Detect which cell encompasses the target text, then output its (X, Y) center coordinate. 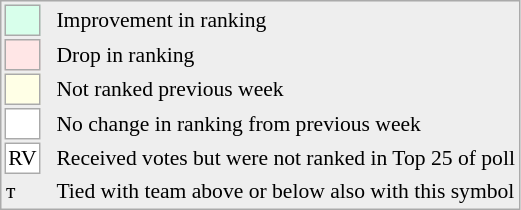
Drop in ranking (286, 55)
Not ranked previous week (286, 90)
Improvement in ranking (286, 20)
No change in ranking from previous week (286, 124)
Received votes but were not ranked in Top 25 of poll (286, 158)
Tied with team above or below also with this symbol (286, 191)
RV (22, 158)
т (22, 191)
